Return [X, Y] of the center of cell containing provided text 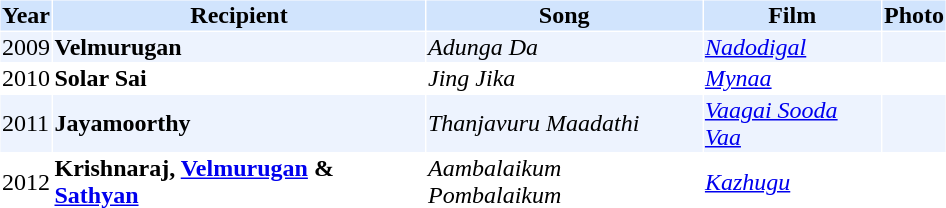
Song [564, 15]
Vaagai Sooda Vaa [792, 124]
Recipient [239, 15]
Solar Sai [239, 79]
Adunga Da [564, 47]
2010 [26, 79]
Mynaa [792, 79]
Jayamoorthy [239, 124]
Year [26, 15]
2009 [26, 47]
Nadodigal [792, 47]
Film [792, 15]
Photo [914, 15]
Jing Jika [564, 79]
2011 [26, 124]
Thanjavuru Maadathi [564, 124]
Velmurugan [239, 47]
